Return [x, y] of the center of cell containing provided text 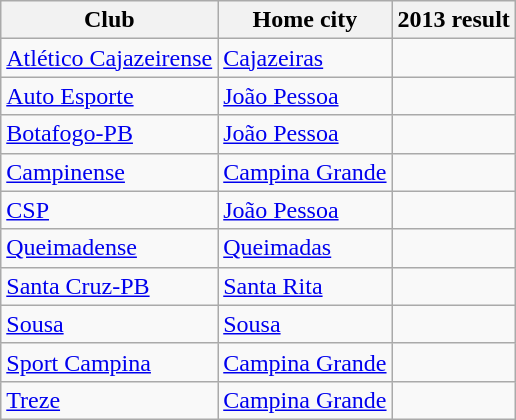
Santa Rita [305, 286]
Botafogo-PB [110, 134]
Treze [110, 400]
Club [110, 20]
Auto Esporte [110, 96]
Atlético Cajazeirense [110, 58]
Cajazeiras [305, 58]
Santa Cruz-PB [110, 286]
Sport Campina [110, 362]
Queimadas [305, 248]
2013 result [454, 20]
CSP [110, 210]
Campinense [110, 172]
Queimadense [110, 248]
Home city [305, 20]
